Locate the cell with the specified text and output its (X, Y) center coordinate. 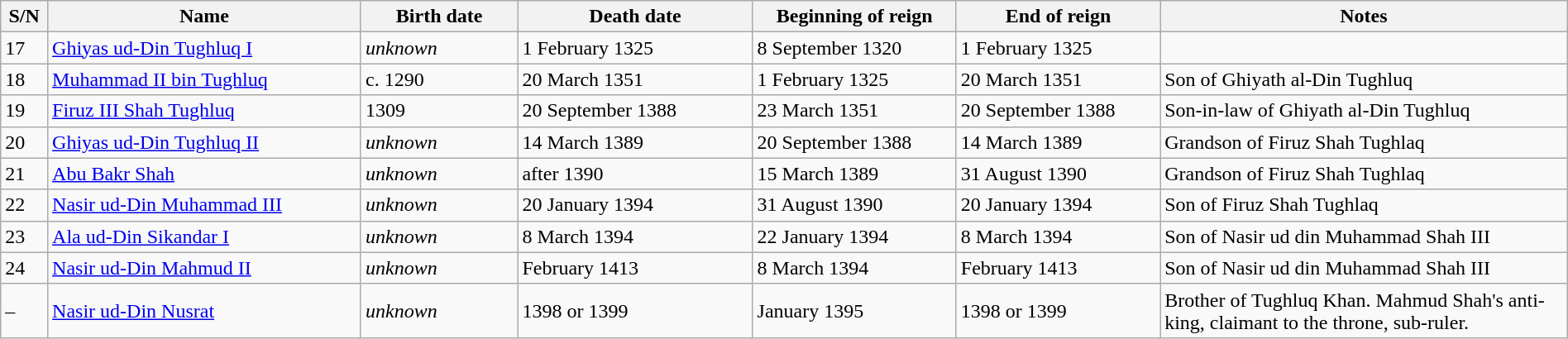
after 1390 (635, 174)
15 March 1389 (854, 174)
21 (25, 174)
Birth date (438, 17)
17 (25, 48)
19 (25, 111)
Beginning of reign (854, 17)
Ghiyas ud-Din Tughluq II (205, 142)
8 September 1320 (854, 48)
Death date (635, 17)
24 (25, 268)
23 March 1351 (854, 111)
Son of Firuz Shah Tughlaq (1365, 205)
Ala ud-Din Sikandar I (205, 236)
– (25, 311)
End of reign (1058, 17)
Nasir ud-Din Nusrat (205, 311)
S/N (25, 17)
22 January 1394 (854, 236)
1309 (438, 111)
Son of Ghiyath al-Din Tughluq (1365, 79)
Name (205, 17)
Nasir ud-Din Muhammad III (205, 205)
January 1395 (854, 311)
Notes (1365, 17)
Ghiyas ud-Din Tughluq I (205, 48)
20 (25, 142)
23 (25, 236)
18 (25, 79)
Brother of Tughluq Khan. Mahmud Shah's anti-king, claimant to the throne, sub-ruler. (1365, 311)
Son-in-law of Ghiyath al-Din Tughluq (1365, 111)
Nasir ud-Din Mahmud II (205, 268)
22 (25, 205)
Muhammad II bin Tughluq (205, 79)
Firuz III Shah Tughluq (205, 111)
Abu Bakr Shah (205, 174)
c. 1290 (438, 79)
